Determine the (X, Y) coordinate at the center of the cell enclosing the given text.  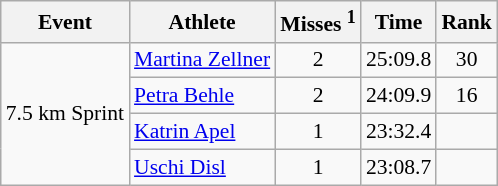
Petra Behle (202, 96)
23:32.4 (398, 132)
Uschi Disl (202, 167)
25:09.8 (398, 60)
Time (398, 22)
Martina Zellner (202, 60)
30 (466, 60)
Misses 1 (318, 22)
7.5 km Sprint (65, 113)
23:08.7 (398, 167)
16 (466, 96)
24:09.9 (398, 96)
Event (65, 22)
Katrin Apel (202, 132)
Rank (466, 22)
Athlete (202, 22)
